Return (X, Y) of the center of cell containing provided text 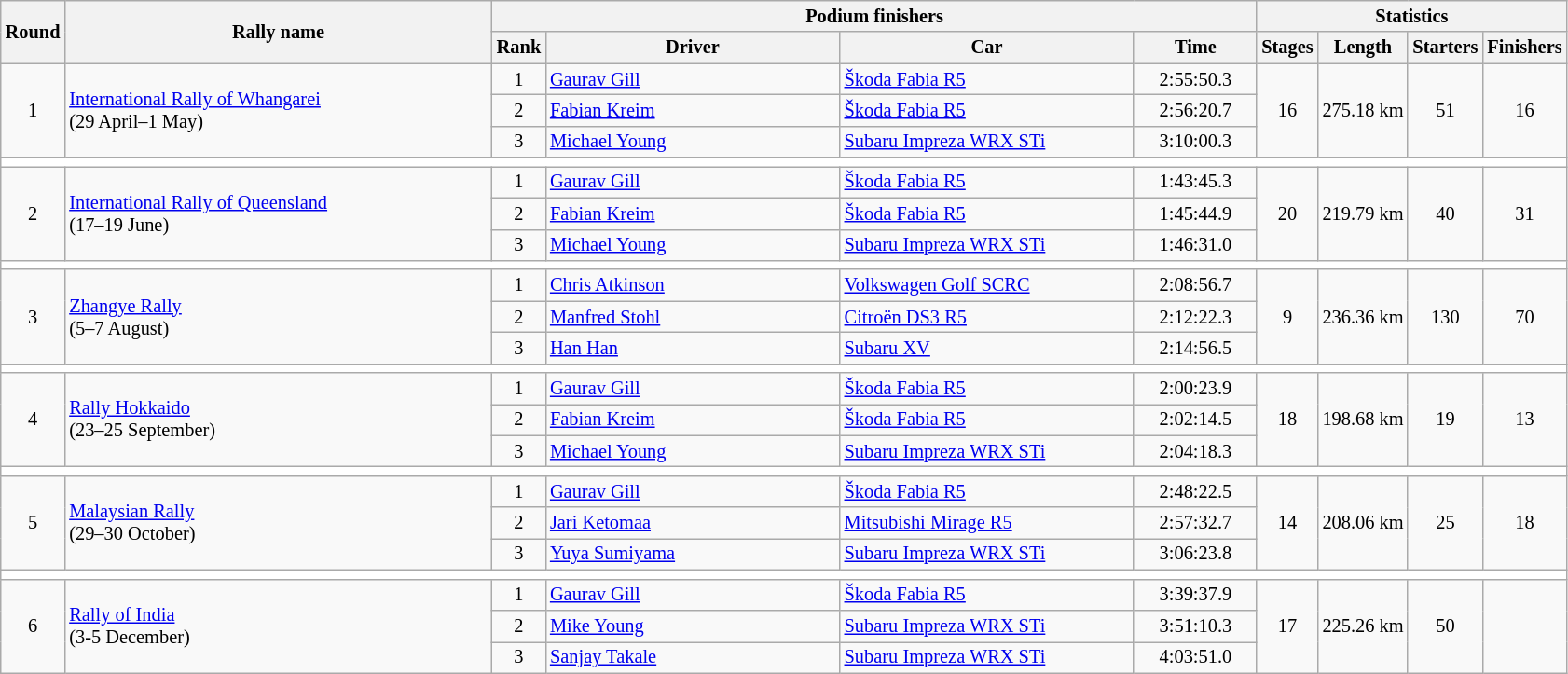
Citroën DS3 R5 (987, 317)
4 (34, 420)
9 (1286, 317)
236.36 km (1363, 317)
2:56:20.7 (1195, 110)
Han Han (693, 348)
208.06 km (1363, 522)
219.79 km (1363, 213)
198.68 km (1363, 420)
4:03:51.0 (1195, 657)
Car (987, 48)
Driver (693, 48)
Podium finishers (874, 16)
Rally name (278, 32)
3:39:37.9 (1195, 595)
1:45:44.9 (1195, 213)
Mike Young (693, 626)
Time (1195, 48)
Round (34, 32)
2:04:18.3 (1195, 451)
14 (1286, 522)
2:08:56.7 (1195, 285)
Malaysian Rally(29–30 October) (278, 522)
2:55:50.3 (1195, 79)
2:00:23.9 (1195, 389)
Stages (1286, 48)
Length (1363, 48)
2:12:22.3 (1195, 317)
Starters (1445, 48)
19 (1445, 420)
Finishers (1524, 48)
Subaru XV (987, 348)
Sanjay Takale (693, 657)
2:02:14.5 (1195, 420)
Rally of India(3-5 December) (278, 626)
5 (34, 522)
Statistics (1411, 16)
1:46:31.0 (1195, 245)
Zhangye Rally(5–7 August) (278, 317)
Mitsubishi Mirage R5 (987, 523)
40 (1445, 213)
225.26 km (1363, 626)
International Rally of Queensland(17–19 June) (278, 213)
2:48:22.5 (1195, 491)
Rank (518, 48)
6 (34, 626)
275.18 km (1363, 110)
2:14:56.5 (1195, 348)
Volkswagen Golf SCRC (987, 285)
130 (1445, 317)
Chris Atkinson (693, 285)
Manfred Stohl (693, 317)
Yuya Sumiyama (693, 554)
31 (1524, 213)
25 (1445, 522)
International Rally of Whangarei(29 April–1 May) (278, 110)
1:43:45.3 (1195, 182)
2:57:32.7 (1195, 523)
3:51:10.3 (1195, 626)
13 (1524, 420)
70 (1524, 317)
3:06:23.8 (1195, 554)
Rally Hokkaido(23–25 September) (278, 420)
20 (1286, 213)
Jari Ketomaa (693, 523)
50 (1445, 626)
3:10:00.3 (1195, 142)
51 (1445, 110)
17 (1286, 626)
